Output the [X, Y] coordinate of the center of the cell containing the given text.  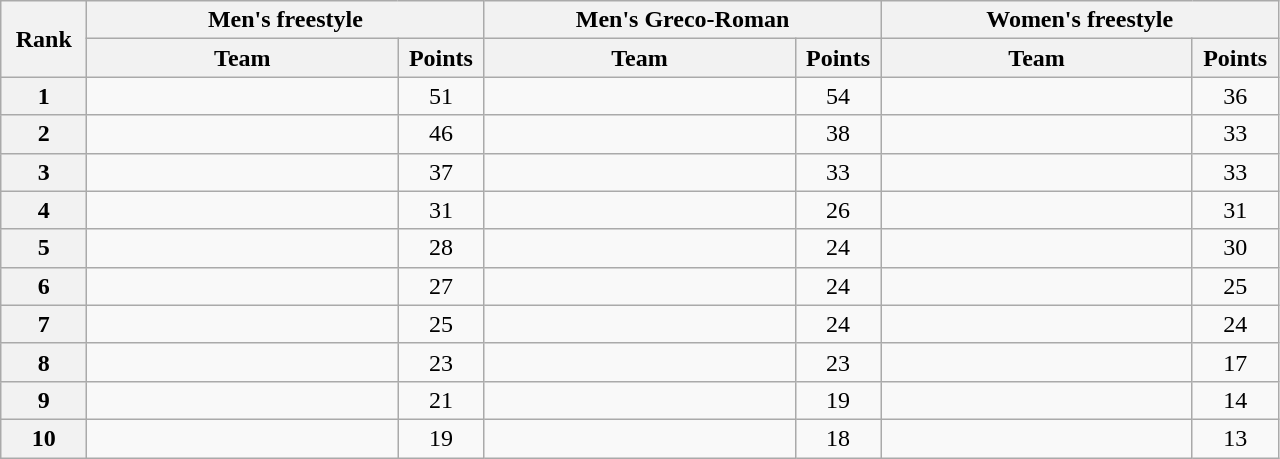
1 [44, 96]
46 [441, 134]
5 [44, 248]
13 [1235, 438]
4 [44, 210]
51 [441, 96]
54 [838, 96]
Men's freestyle [286, 20]
28 [441, 248]
18 [838, 438]
21 [441, 400]
Women's freestyle [1080, 20]
3 [44, 172]
2 [44, 134]
8 [44, 362]
Men's Greco-Roman [682, 20]
37 [441, 172]
26 [838, 210]
38 [838, 134]
30 [1235, 248]
10 [44, 438]
14 [1235, 400]
27 [441, 286]
Rank [44, 39]
17 [1235, 362]
9 [44, 400]
7 [44, 324]
6 [44, 286]
36 [1235, 96]
